Search for the cell housing the specified text and yield its (x, y) center coordinate. 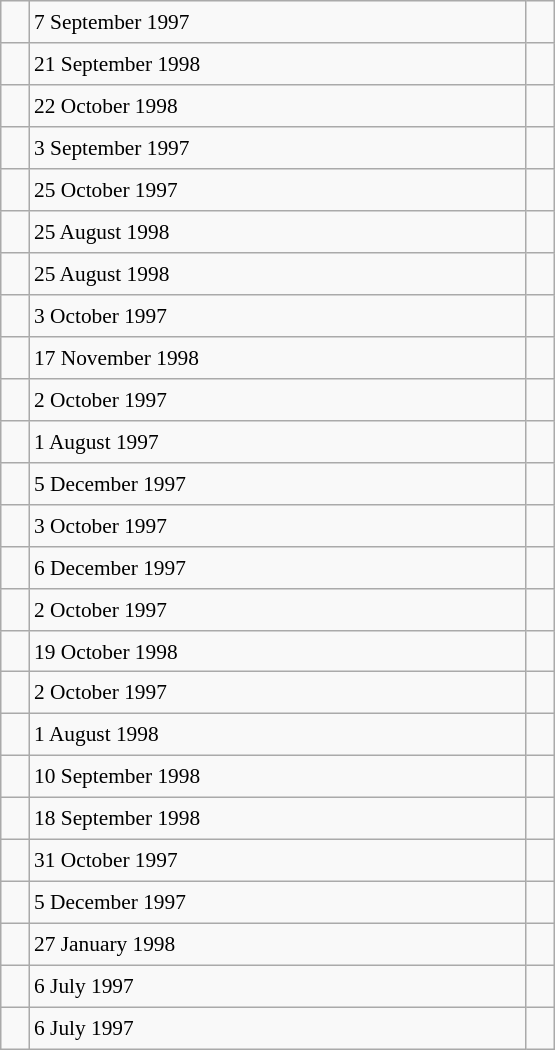
27 January 1998 (278, 945)
19 October 1998 (278, 651)
21 September 1998 (278, 64)
3 September 1997 (278, 148)
7 September 1997 (278, 22)
10 September 1998 (278, 777)
6 December 1997 (278, 567)
1 August 1998 (278, 735)
1 August 1997 (278, 441)
31 October 1997 (278, 861)
22 October 1998 (278, 106)
17 November 1998 (278, 358)
18 September 1998 (278, 819)
25 October 1997 (278, 190)
